Scan for the cell matching the given text and deliver its [x, y] coordinate at center. 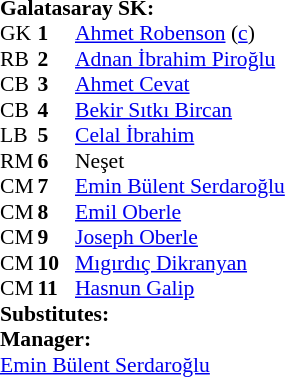
2 [57, 59]
Bekir Sıtkı Bircan [180, 110]
7 [57, 187]
Emin Bülent Serdaroğlu [180, 187]
Joseph Oberle [180, 237]
1 [57, 33]
RM [19, 161]
8 [57, 212]
5 [57, 135]
11 [57, 289]
Emil Oberle [180, 212]
Manager: [142, 339]
Celal İbrahim [180, 135]
Neşet [180, 161]
Mıgırdıç Dikranyan [180, 263]
GK [19, 33]
6 [57, 161]
LB [19, 135]
RB [19, 59]
3 [57, 85]
Substitutes: [142, 314]
4 [57, 110]
Hasnun Galip [180, 289]
Ahmet Cevat [180, 85]
Adnan İbrahim Piroğlu [180, 59]
9 [57, 237]
Ahmet Robenson (c) [180, 33]
10 [57, 263]
